Return the (x, y) coordinate for the center point of the cell that contains the specified text.  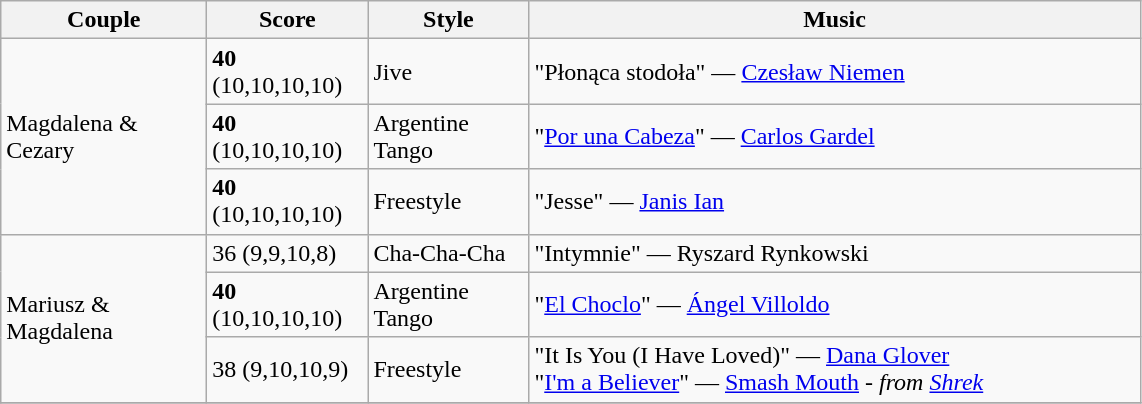
Music (834, 20)
Jive (448, 72)
"El Choclo" — Ángel Villoldo (834, 304)
"Płonąca stodoła" — Czesław Niemen (834, 72)
Score (288, 20)
"Por una Cabeza" — Carlos Gardel (834, 136)
Cha-Cha-Cha (448, 253)
Mariusz & Magdalena (104, 318)
"It Is You (I Have Loved)" — Dana Glover "I'm a Believer" — Smash Mouth - from Shrek (834, 370)
38 (9,10,10,9) (288, 370)
Style (448, 20)
"Jesse" — Janis Ian (834, 202)
Couple (104, 20)
36 (9,9,10,8) (288, 253)
"Intymnie" — Ryszard Rynkowski (834, 253)
Magdalena & Cezary (104, 136)
